Determine the [x, y] coordinate at the center of the cell enclosing the given text.  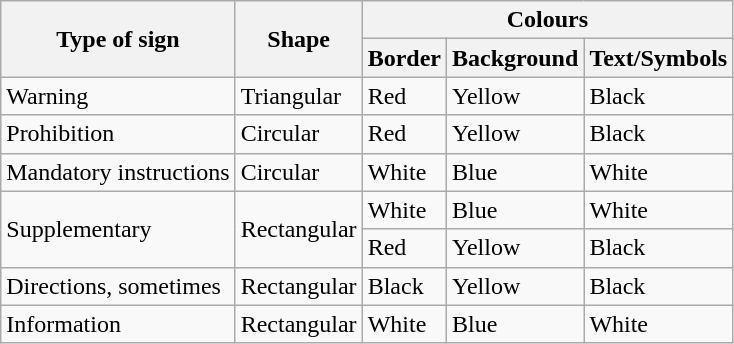
Colours [548, 20]
Border [404, 58]
Background [516, 58]
Type of sign [118, 39]
Information [118, 324]
Prohibition [118, 134]
Text/Symbols [658, 58]
Triangular [298, 96]
Supplementary [118, 229]
Warning [118, 96]
Shape [298, 39]
Mandatory instructions [118, 172]
Directions, sometimes [118, 286]
